Return the [x, y] coordinate for the center point of the cell that contains the specified text.  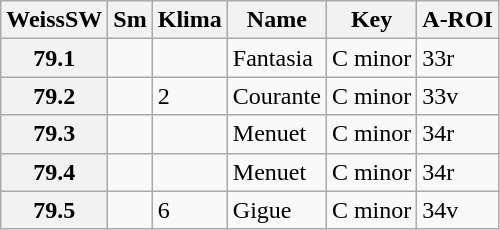
Courante [276, 96]
79.4 [54, 172]
Key [371, 20]
34v [458, 210]
6 [190, 210]
79.5 [54, 210]
79.3 [54, 134]
79.1 [54, 58]
Gigue [276, 210]
33v [458, 96]
79.2 [54, 96]
2 [190, 96]
33r [458, 58]
A-ROI [458, 20]
Fantasia [276, 58]
Klima [190, 20]
Sm [130, 20]
Name [276, 20]
WeissSW [54, 20]
